Search for the cell housing the specified text and yield its (X, Y) center coordinate. 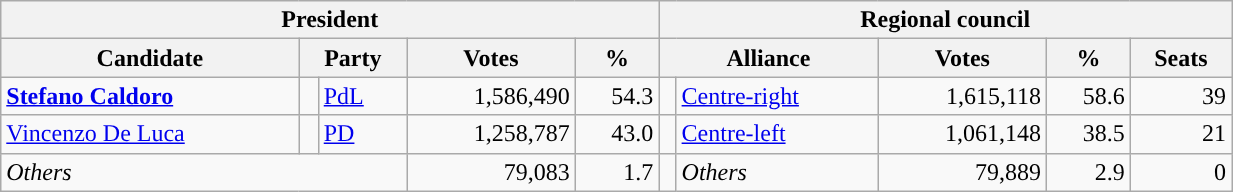
1,615,118 (962, 96)
1,586,490 (492, 96)
2.9 (1089, 172)
Centre-right (777, 96)
1.7 (617, 172)
Regional council (946, 20)
Candidate (150, 58)
Centre-left (777, 134)
79,083 (492, 172)
1,258,787 (492, 134)
38.5 (1089, 134)
PD (362, 134)
43.0 (617, 134)
Seats (1180, 58)
54.3 (617, 96)
1,061,148 (962, 134)
79,889 (962, 172)
President (330, 20)
0 (1180, 172)
39 (1180, 96)
Party (353, 58)
21 (1180, 134)
PdL (362, 96)
Vincenzo De Luca (150, 134)
Stefano Caldoro (150, 96)
58.6 (1089, 96)
Alliance (768, 58)
